Pinpoint the cell where the given text exists, returning its [x, y] midpoint coordinate. 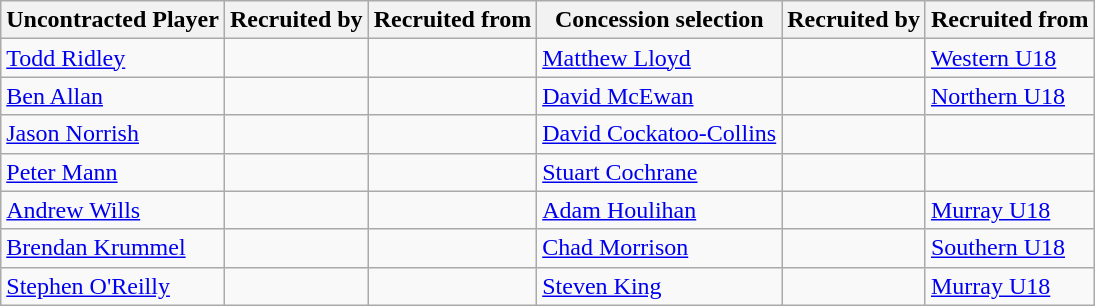
Stephen O'Reilly [113, 286]
Northern U18 [1010, 96]
Brendan Krummel [113, 248]
Peter Mann [113, 172]
Andrew Wills [113, 210]
Western U18 [1010, 58]
Uncontracted Player [113, 20]
Matthew Lloyd [660, 58]
David McEwan [660, 96]
Southern U18 [1010, 248]
Concession selection [660, 20]
Adam Houlihan [660, 210]
Stuart Cochrane [660, 172]
Jason Norrish [113, 134]
Ben Allan [113, 96]
David Cockatoo-Collins [660, 134]
Steven King [660, 286]
Chad Morrison [660, 248]
Todd Ridley [113, 58]
